Capture the cell that displays the provided text and extract its [X, Y] central coordinate. 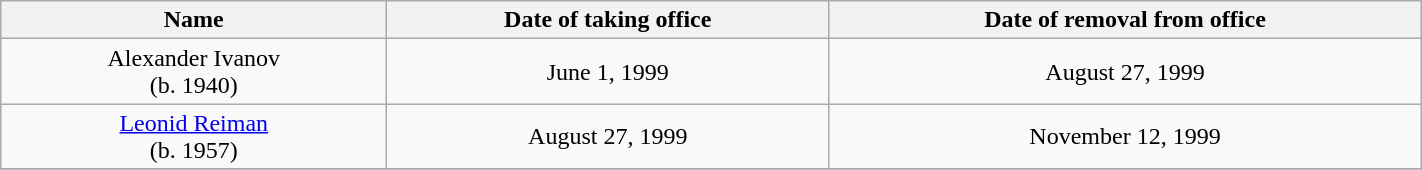
June 1, 1999 [608, 72]
Date of taking office [608, 20]
November 12, 1999 [1126, 136]
Alexander Ivanov(b. 1940) [194, 72]
Leonid Reiman(b. 1957) [194, 136]
Name [194, 20]
Date of removal from office [1126, 20]
